Extract the (X, Y) coordinate from the center of the cell holding the provided text.  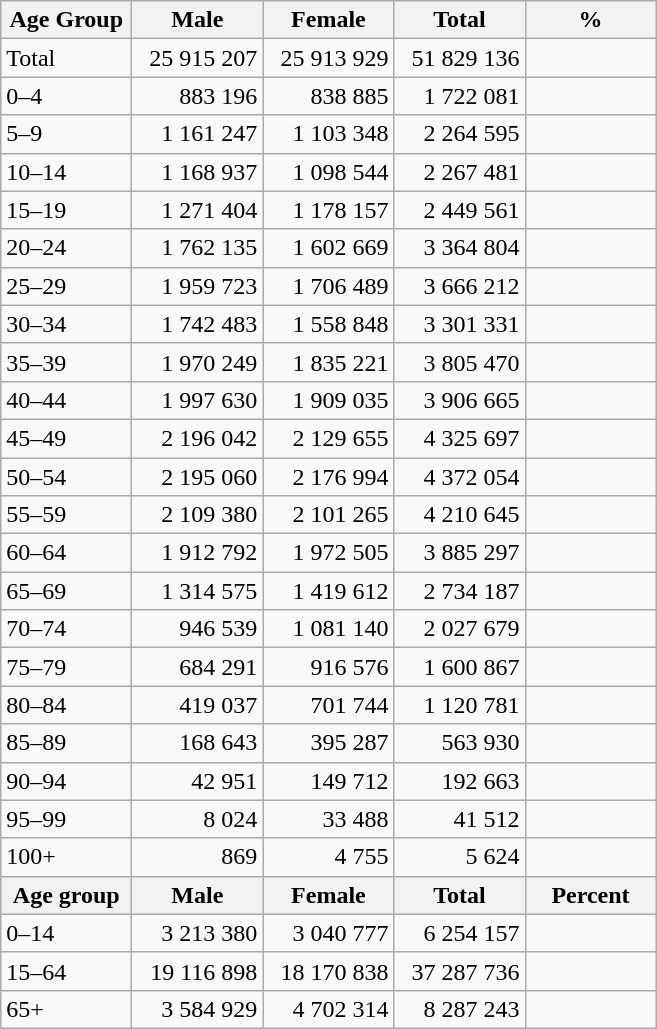
1 909 035 (328, 400)
33 488 (328, 819)
1 997 630 (198, 400)
1 835 221 (328, 362)
419 037 (198, 705)
0–14 (66, 933)
2 195 060 (198, 477)
100+ (66, 857)
2 264 595 (460, 134)
80–84 (66, 705)
70–74 (66, 629)
4 325 697 (460, 438)
3 364 804 (460, 248)
25–29 (66, 286)
1 600 867 (460, 667)
1 120 781 (460, 705)
2 734 187 (460, 591)
2 267 481 (460, 172)
10–14 (66, 172)
4 210 645 (460, 515)
192 663 (460, 781)
1 762 135 (198, 248)
3 584 929 (198, 1009)
6 254 157 (460, 933)
8 024 (198, 819)
1 178 157 (328, 210)
1 742 483 (198, 324)
42 951 (198, 781)
2 109 380 (198, 515)
1 912 792 (198, 553)
3 805 470 (460, 362)
65–69 (66, 591)
3 040 777 (328, 933)
3 906 665 (460, 400)
3 885 297 (460, 553)
149 712 (328, 781)
168 643 (198, 743)
5 624 (460, 857)
18 170 838 (328, 971)
41 512 (460, 819)
1 168 937 (198, 172)
701 744 (328, 705)
15–19 (66, 210)
2 449 561 (460, 210)
1 972 505 (328, 553)
20–24 (66, 248)
85–89 (66, 743)
0–4 (66, 96)
25 913 929 (328, 58)
90–94 (66, 781)
1 103 348 (328, 134)
3 301 331 (460, 324)
30–34 (66, 324)
65+ (66, 1009)
1 970 249 (198, 362)
50–54 (66, 477)
% (590, 20)
1 098 544 (328, 172)
3 666 212 (460, 286)
883 196 (198, 96)
395 287 (328, 743)
55–59 (66, 515)
2 196 042 (198, 438)
Age Group (66, 20)
1 558 848 (328, 324)
684 291 (198, 667)
563 930 (460, 743)
5–9 (66, 134)
2 027 679 (460, 629)
35–39 (66, 362)
1 081 140 (328, 629)
15–64 (66, 971)
2 129 655 (328, 438)
37 287 736 (460, 971)
45–49 (66, 438)
1 419 612 (328, 591)
1 959 723 (198, 286)
4 372 054 (460, 477)
1 161 247 (198, 134)
95–99 (66, 819)
2 176 994 (328, 477)
838 885 (328, 96)
3 213 380 (198, 933)
4 755 (328, 857)
19 116 898 (198, 971)
1 722 081 (460, 96)
75–79 (66, 667)
2 101 265 (328, 515)
946 539 (198, 629)
916 576 (328, 667)
Age group (66, 895)
40–44 (66, 400)
60–64 (66, 553)
51 829 136 (460, 58)
8 287 243 (460, 1009)
Percent (590, 895)
869 (198, 857)
1 314 575 (198, 591)
25 915 207 (198, 58)
1 602 669 (328, 248)
1 271 404 (198, 210)
1 706 489 (328, 286)
4 702 314 (328, 1009)
